From the cell containing the given text, extract its center point as [x, y] coordinate. 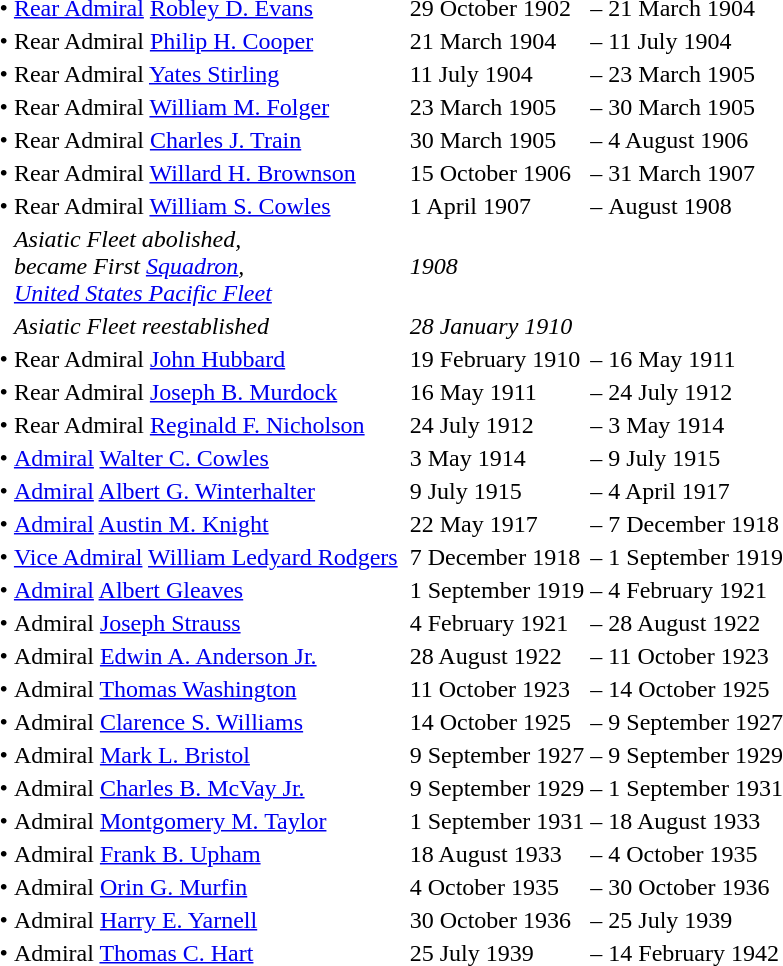
Admiral Walter C. Cowles [206, 458]
7 December 1918 [497, 557]
Admiral Harry E. Yarnell [206, 920]
Admiral Albert G. Winterhalter [206, 491]
15 October 1906 [497, 173]
Admiral Orin G. Murfin [206, 887]
11 October 1923 [497, 689]
Admiral Edwin A. Anderson Jr. [206, 656]
1 September 1931 [497, 821]
Admiral Mark L. Bristol [206, 755]
14 October 1925 [497, 722]
Rear Admiral John Hubbard [206, 359]
4 October 1935 [497, 887]
16 May 1911 [497, 392]
1908 [497, 266]
9 July 1915 [497, 491]
9 September 1929 [497, 788]
Admiral Montgomery M. Taylor [206, 821]
Rear Admiral Joseph B. Murdock [206, 392]
Rear Admiral William M. Folger [206, 107]
Rear Admiral William S. Cowles [206, 206]
Admiral Joseph Strauss [206, 623]
22 May 1917 [497, 524]
Admiral Frank B. Upham [206, 854]
11 July 1904 [497, 74]
21 March 1904 [497, 41]
Admiral Austin M. Knight [206, 524]
Rear Admiral Willard H. Brownson [206, 173]
24 July 1912 [497, 425]
Rear Admiral Yates Stirling [206, 74]
Asiatic Fleet reestablished [206, 326]
Admiral Albert Gleaves [206, 590]
9 September 1927 [497, 755]
23 March 1905 [497, 107]
1 April 1907 [497, 206]
Vice Admiral William Ledyard Rodgers [206, 557]
3 May 1914 [497, 458]
Admiral Clarence S. Williams [206, 722]
Rear Admiral Charles J. Train [206, 140]
28 January 1910 [497, 326]
18 August 1933 [497, 854]
Rear Admiral Philip H. Cooper [206, 41]
19 February 1910 [497, 359]
30 October 1936 [497, 920]
Admiral Charles B. McVay Jr. [206, 788]
Asiatic Fleet abolished,became First Squadron,United States Pacific Fleet [206, 266]
4 February 1921 [497, 623]
28 August 1922 [497, 656]
1 September 1919 [497, 590]
Rear Admiral Reginald F. Nicholson [206, 425]
Admiral Thomas Washington [206, 689]
30 March 1905 [497, 140]
